Detect which cell encompasses the target text, then output its (X, Y) center coordinate. 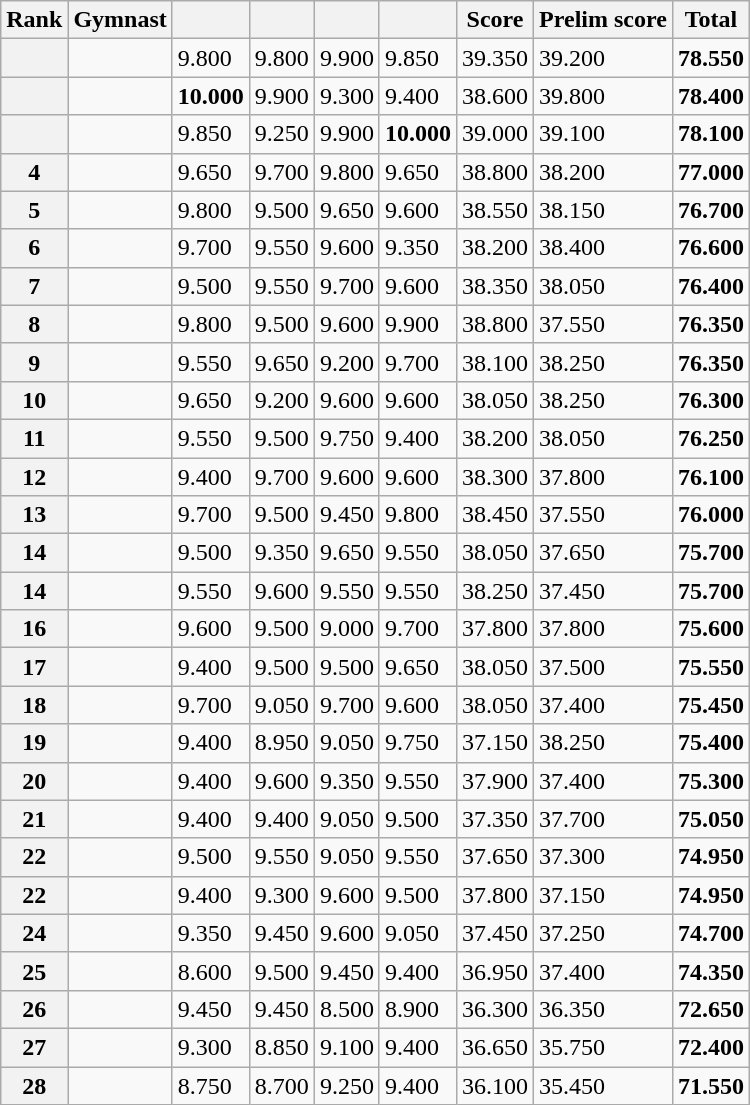
8 (34, 324)
16 (34, 629)
8.850 (282, 1047)
11 (34, 438)
72.650 (710, 1009)
35.750 (604, 1047)
10 (34, 400)
37.900 (496, 781)
36.350 (604, 1009)
75.400 (710, 743)
Score (496, 20)
76.000 (710, 515)
36.300 (496, 1009)
8.700 (282, 1085)
27 (34, 1047)
75.050 (710, 819)
25 (34, 971)
20 (34, 781)
8.500 (346, 1009)
76.700 (710, 210)
8.600 (210, 971)
4 (34, 172)
9 (34, 362)
39.100 (604, 134)
Rank (34, 20)
35.450 (604, 1085)
38.400 (604, 248)
38.300 (496, 477)
76.100 (710, 477)
72.400 (710, 1047)
5 (34, 210)
Total (710, 20)
9.100 (346, 1047)
71.550 (710, 1085)
Prelim score (604, 20)
8.950 (282, 743)
26 (34, 1009)
76.600 (710, 248)
9.000 (346, 629)
37.250 (604, 933)
39.350 (496, 58)
74.700 (710, 933)
78.100 (710, 134)
39.800 (604, 96)
Gymnast (120, 20)
77.000 (710, 172)
38.150 (604, 210)
24 (34, 933)
12 (34, 477)
18 (34, 705)
75.450 (710, 705)
7 (34, 286)
36.650 (496, 1047)
76.400 (710, 286)
36.950 (496, 971)
28 (34, 1085)
13 (34, 515)
38.450 (496, 515)
8.750 (210, 1085)
38.550 (496, 210)
37.500 (604, 667)
38.100 (496, 362)
74.350 (710, 971)
75.300 (710, 781)
21 (34, 819)
78.550 (710, 58)
76.300 (710, 400)
39.200 (604, 58)
76.250 (710, 438)
19 (34, 743)
6 (34, 248)
38.350 (496, 286)
37.350 (496, 819)
36.100 (496, 1085)
17 (34, 667)
8.900 (418, 1009)
39.000 (496, 134)
37.700 (604, 819)
38.600 (496, 96)
75.600 (710, 629)
75.550 (710, 667)
78.400 (710, 96)
37.300 (604, 857)
